For the text-containing cell, return its midpoint in [x, y] coordinate format. 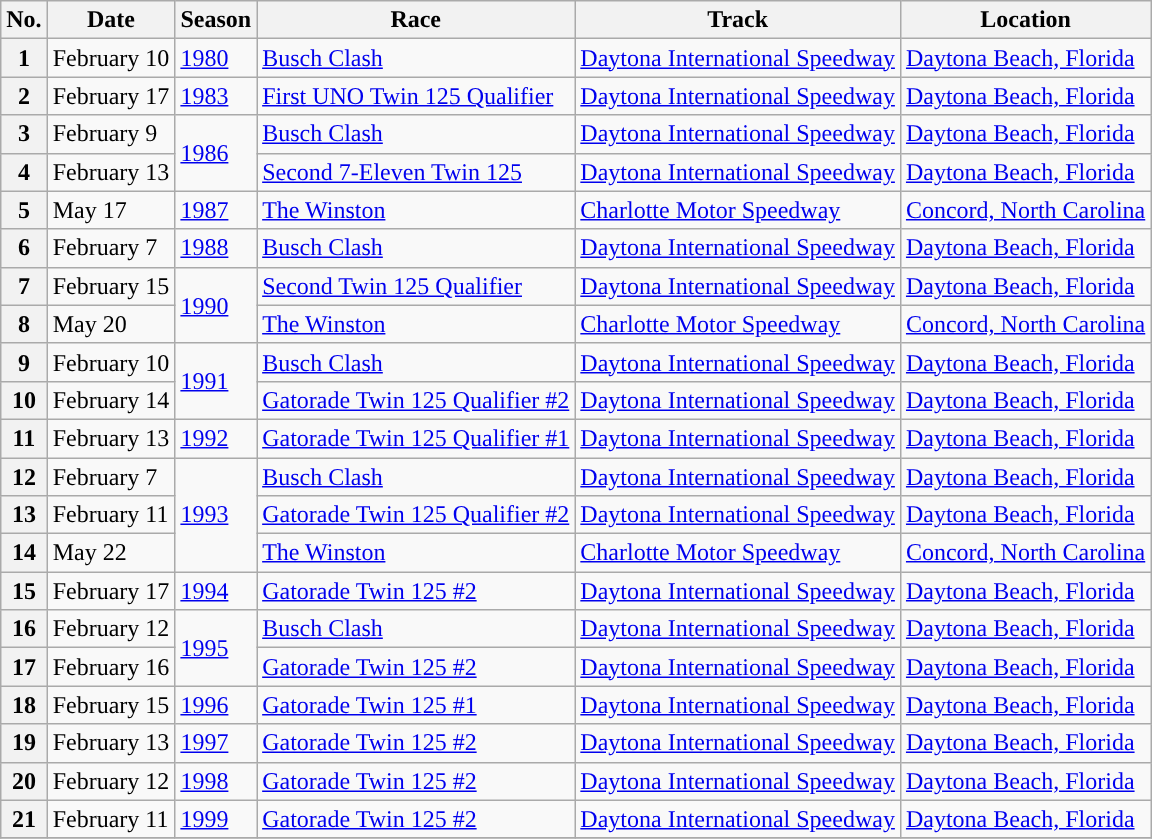
1990 [216, 305]
2 [24, 96]
1987 [216, 210]
May 20 [111, 324]
1996 [216, 705]
No. [24, 20]
1994 [216, 591]
21 [24, 819]
1999 [216, 819]
First UNO Twin 125 Qualifier [416, 96]
Gatorade Twin 125 #1 [416, 705]
Date [111, 20]
Season [216, 20]
3 [24, 134]
9 [24, 362]
February 14 [111, 400]
1997 [216, 743]
February 16 [111, 667]
4 [24, 172]
May 22 [111, 553]
1993 [216, 515]
18 [24, 705]
12 [24, 477]
Track [738, 20]
20 [24, 781]
15 [24, 591]
1986 [216, 153]
8 [24, 324]
Race [416, 20]
16 [24, 629]
February 9 [111, 134]
1995 [216, 648]
Second Twin 125 Qualifier [416, 286]
Gatorade Twin 125 Qualifier #1 [416, 438]
1991 [216, 381]
1998 [216, 781]
1983 [216, 96]
11 [24, 438]
7 [24, 286]
13 [24, 515]
Second 7-Eleven Twin 125 [416, 172]
17 [24, 667]
1992 [216, 438]
May 17 [111, 210]
Location [1025, 20]
6 [24, 248]
5 [24, 210]
14 [24, 553]
1988 [216, 248]
19 [24, 743]
10 [24, 400]
1980 [216, 58]
1 [24, 58]
